Determine the [x, y] coordinate at the center of the cell enclosing the given text.  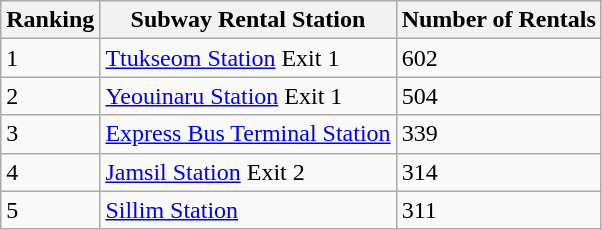
314 [498, 172]
339 [498, 134]
Ranking [50, 20]
Sillim Station [248, 210]
4 [50, 172]
Subway Rental Station [248, 20]
3 [50, 134]
602 [498, 58]
504 [498, 96]
Yeouinaru Station Exit 1 [248, 96]
Express Bus Terminal Station [248, 134]
Jamsil Station Exit 2 [248, 172]
Ttukseom Station Exit 1 [248, 58]
2 [50, 96]
Number of Rentals [498, 20]
5 [50, 210]
311 [498, 210]
1 [50, 58]
